Return the (x, y) coordinate for the center point of the cell that contains the specified text.  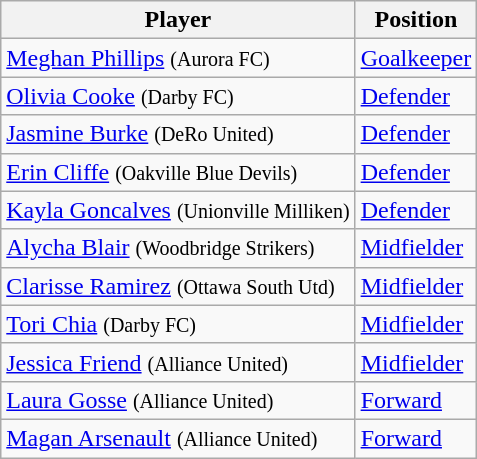
Jessica Friend (Alliance United) (178, 362)
Position (416, 20)
Goalkeeper (416, 58)
Player (178, 20)
Clarisse Ramirez (Ottawa South Utd) (178, 286)
Magan Arsenault (Alliance United) (178, 438)
Laura Gosse (Alliance United) (178, 400)
Kayla Goncalves (Unionville Milliken) (178, 210)
Erin Cliffe (Oakville Blue Devils) (178, 172)
Tori Chia (Darby FC) (178, 324)
Olivia Cooke (Darby FC) (178, 96)
Meghan Phillips (Aurora FC) (178, 58)
Jasmine Burke (DeRo United) (178, 134)
Alycha Blair (Woodbridge Strikers) (178, 248)
